Determine the [x, y] coordinate at the center of the cell enclosing the given text.  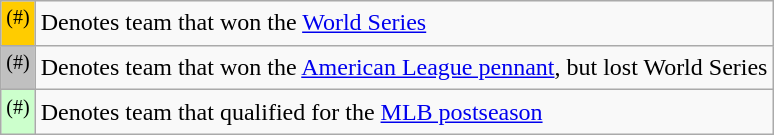
Denotes team that won the American League pennant, but lost World Series [404, 68]
Denotes team that qualified for the MLB postseason [404, 112]
Denotes team that won the World Series [404, 24]
